Find where the given text appears and provide that cell's center as (x, y) coordinate. 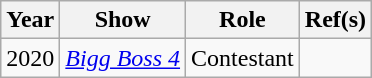
Ref(s) (335, 20)
Year (30, 20)
Contestant (243, 58)
2020 (30, 58)
Role (243, 20)
Bigg Boss 4 (123, 58)
Show (123, 20)
